Scan for the cell matching the given text and deliver its [X, Y] coordinate at center. 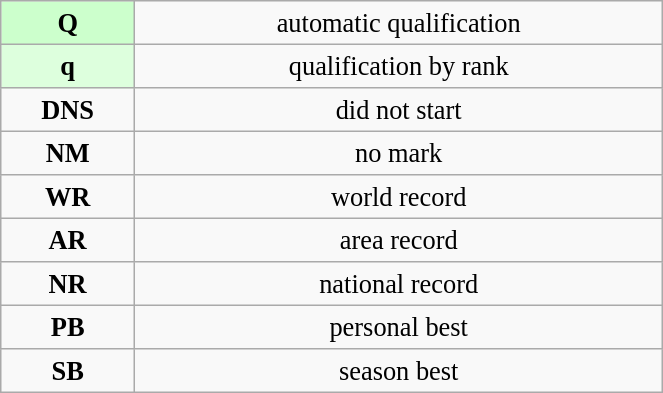
q [68, 66]
automatic qualification [399, 22]
did not start [399, 109]
NR [68, 284]
PB [68, 327]
SB [68, 371]
qualification by rank [399, 66]
WR [68, 197]
Q [68, 22]
no mark [399, 153]
AR [68, 240]
NM [68, 153]
national record [399, 284]
DNS [68, 109]
area record [399, 240]
season best [399, 371]
personal best [399, 327]
world record [399, 197]
